Locate the cell with the specified text and output its (X, Y) center coordinate. 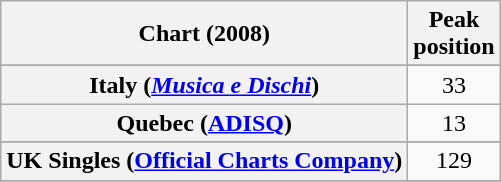
33 (454, 85)
UK Singles (Official Charts Company) (204, 161)
Quebec (ADISQ) (204, 123)
Peakposition (454, 34)
Chart (2008) (204, 34)
129 (454, 161)
Italy (Musica e Dischi) (204, 85)
13 (454, 123)
